Identify which cell holds the provided text, then report its (x, y) central coordinate. 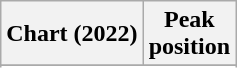
Chart (2022) (72, 34)
Peak position (189, 34)
